From the cell containing the given text, extract its center point as [x, y] coordinate. 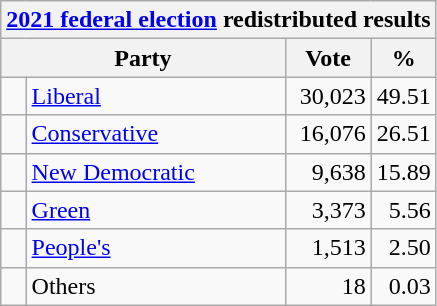
5.56 [404, 210]
2021 federal election redistributed results [218, 20]
49.51 [404, 96]
Vote [328, 58]
30,023 [328, 96]
% [404, 58]
1,513 [328, 248]
26.51 [404, 134]
0.03 [404, 286]
People's [156, 248]
15.89 [404, 172]
3,373 [328, 210]
16,076 [328, 134]
2.50 [404, 248]
New Democratic [156, 172]
Liberal [156, 96]
Party [143, 58]
Green [156, 210]
18 [328, 286]
Conservative [156, 134]
9,638 [328, 172]
Others [156, 286]
